Detect which cell encompasses the target text, then output its (x, y) center coordinate. 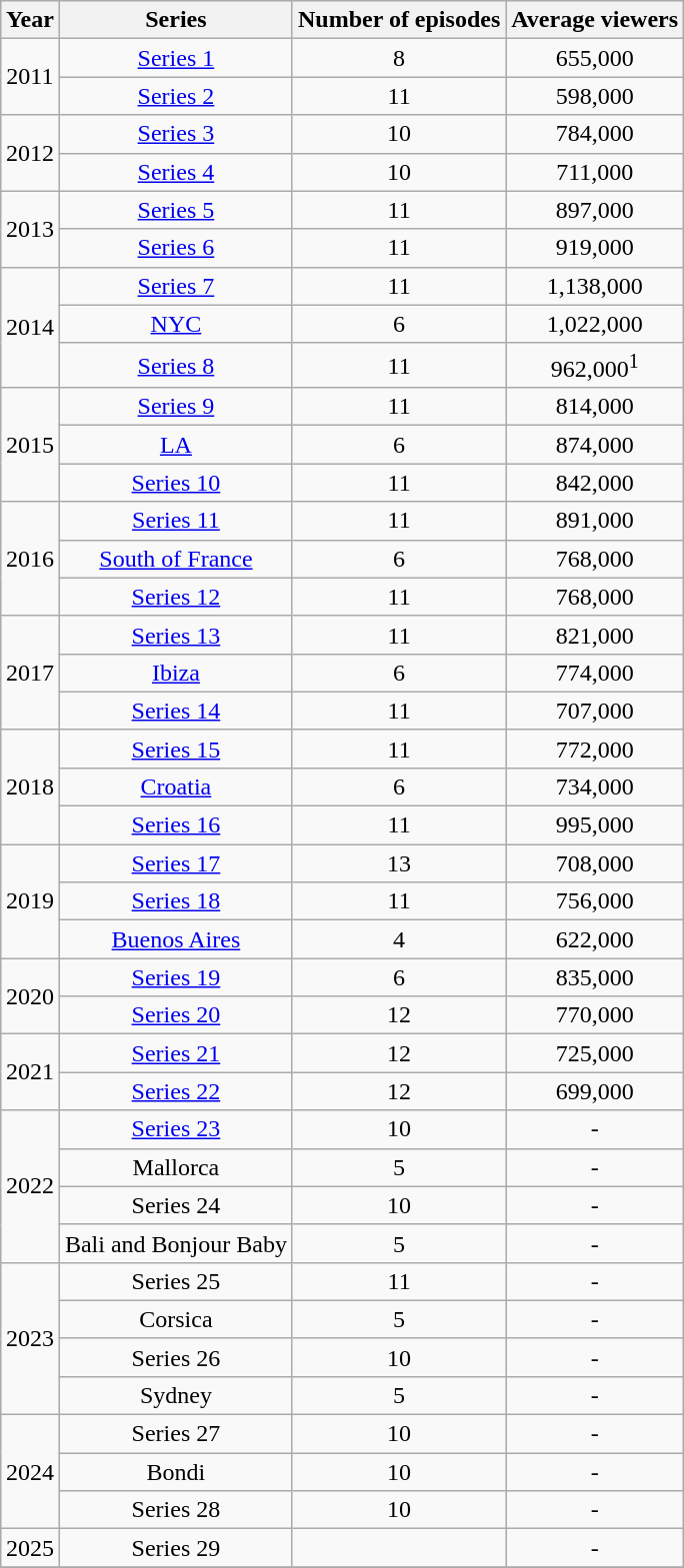
Series 26 (176, 1357)
Series 3 (176, 134)
707,000 (595, 711)
962,0001 (595, 366)
821,000 (595, 635)
2018 (30, 786)
Series 11 (176, 521)
South of France (176, 559)
2012 (30, 153)
Series 15 (176, 749)
Series 29 (176, 1548)
Series 16 (176, 825)
598,000 (595, 96)
Mallorca (176, 1167)
Series 5 (176, 210)
Series 21 (176, 1053)
2011 (30, 77)
Number of episodes (398, 20)
756,000 (595, 901)
Bali and Bonjour Baby (176, 1243)
Series 9 (176, 407)
2023 (30, 1338)
Series 18 (176, 901)
708,000 (595, 863)
814,000 (595, 407)
Series 6 (176, 248)
2021 (30, 1072)
Buenos Aires (176, 939)
Series 7 (176, 286)
Series 10 (176, 483)
891,000 (595, 521)
897,000 (595, 210)
622,000 (595, 939)
NYC (176, 324)
1,022,000 (595, 324)
Series 25 (176, 1281)
Series 28 (176, 1510)
Sydney (176, 1395)
Series 23 (176, 1129)
Series 27 (176, 1434)
2016 (30, 559)
734,000 (595, 786)
Series (176, 20)
Series 24 (176, 1205)
Series 8 (176, 366)
2022 (30, 1186)
Series 4 (176, 172)
2013 (30, 229)
Series 2 (176, 96)
LA (176, 445)
Series 12 (176, 597)
Average viewers (595, 20)
Year (30, 20)
725,000 (595, 1053)
835,000 (595, 977)
774,000 (595, 673)
4 (398, 939)
1,138,000 (595, 286)
Series 14 (176, 711)
Bondi (176, 1472)
2014 (30, 328)
Corsica (176, 1319)
8 (398, 58)
Ibiza (176, 673)
874,000 (595, 445)
2019 (30, 901)
Series 17 (176, 863)
995,000 (595, 825)
13 (398, 863)
699,000 (595, 1091)
Series 22 (176, 1091)
772,000 (595, 749)
2017 (30, 673)
Croatia (176, 786)
Series 13 (176, 635)
842,000 (595, 483)
655,000 (595, 58)
784,000 (595, 134)
Series 1 (176, 58)
919,000 (595, 248)
2024 (30, 1472)
Series 20 (176, 1015)
711,000 (595, 172)
Series 19 (176, 977)
770,000 (595, 1015)
2025 (30, 1548)
2020 (30, 996)
2015 (30, 445)
